Detect which cell encompasses the target text, then output its (x, y) center coordinate. 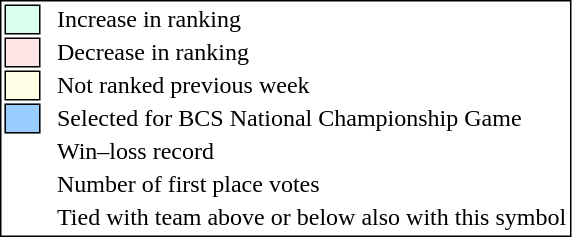
Decrease in ranking (312, 53)
Selected for BCS National Championship Game (312, 119)
Number of first place votes (312, 185)
Tied with team above or below also with this symbol (312, 217)
Win–loss record (312, 151)
Not ranked previous week (312, 85)
Increase in ranking (312, 19)
